Pinpoint the cell where the given text exists, returning its [x, y] midpoint coordinate. 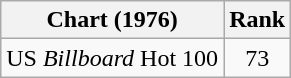
Chart (1976) [112, 20]
Rank [258, 20]
73 [258, 58]
US Billboard Hot 100 [112, 58]
